Provide the [x, y] coordinate of the cell's center where the given text is located.  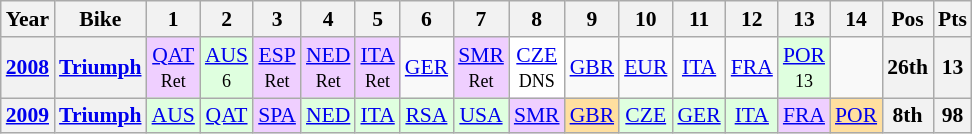
6 [426, 19]
SMRRet [481, 68]
14 [856, 19]
1 [174, 19]
5 [377, 19]
10 [646, 19]
AUS [174, 116]
4 [328, 19]
ESPRet [277, 68]
SMR [537, 116]
8th [908, 116]
QAT [226, 116]
98 [952, 116]
RSA [426, 116]
SPA [277, 116]
Year [28, 19]
CZE [646, 116]
3 [277, 19]
NED [328, 116]
9 [592, 19]
11 [698, 19]
EUR [646, 68]
CZEDNS [537, 68]
2008 [28, 68]
USA [481, 116]
7 [481, 19]
2009 [28, 116]
2 [226, 19]
POR [856, 116]
26th [908, 68]
ITARet [377, 68]
Pts [952, 19]
AUS6 [226, 68]
NEDRet [328, 68]
POR13 [804, 68]
12 [752, 19]
Bike [100, 19]
8 [537, 19]
QATRet [174, 68]
Pos [908, 19]
